Scan for the cell matching the given text and deliver its (x, y) coordinate at center. 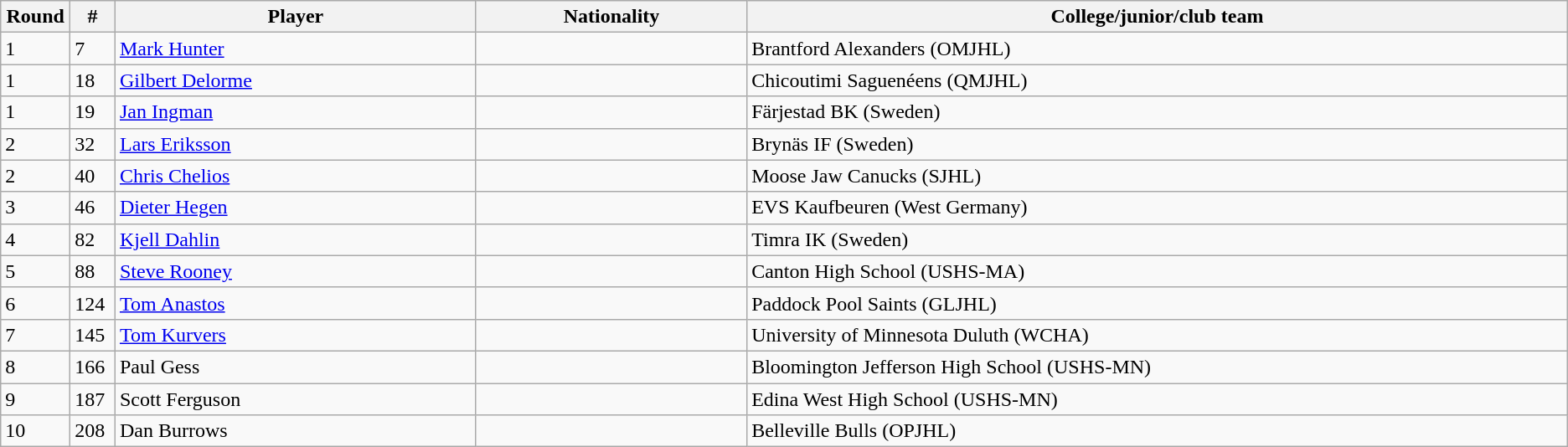
Scott Ferguson (295, 399)
5 (35, 271)
Gilbert Delorme (295, 80)
187 (93, 399)
3 (35, 208)
Moose Jaw Canucks (SJHL) (1158, 176)
Bloomington Jefferson High School (USHS-MN) (1158, 367)
208 (93, 431)
Edina West High School (USHS-MN) (1158, 399)
Belleville Bulls (OPJHL) (1158, 431)
Jan Ingman (295, 112)
Nationality (611, 17)
Dan Burrows (295, 431)
166 (93, 367)
4 (35, 239)
Brynäs IF (Sweden) (1158, 144)
10 (35, 431)
Canton High School (USHS-MA) (1158, 271)
Paddock Pool Saints (GLJHL) (1158, 303)
Färjestad BK (Sweden) (1158, 112)
19 (93, 112)
9 (35, 399)
Round (35, 17)
Steve Rooney (295, 271)
46 (93, 208)
Chicoutimi Saguenéens (QMJHL) (1158, 80)
Dieter Hegen (295, 208)
32 (93, 144)
Kjell Dahlin (295, 239)
Chris Chelios (295, 176)
University of Minnesota Duluth (WCHA) (1158, 335)
Player (295, 17)
18 (93, 80)
6 (35, 303)
# (93, 17)
EVS Kaufbeuren (West Germany) (1158, 208)
40 (93, 176)
Mark Hunter (295, 49)
124 (93, 303)
88 (93, 271)
Tom Kurvers (295, 335)
145 (93, 335)
Timra IK (Sweden) (1158, 239)
Brantford Alexanders (OMJHL) (1158, 49)
8 (35, 367)
College/junior/club team (1158, 17)
Paul Gess (295, 367)
Lars Eriksson (295, 144)
82 (93, 239)
Tom Anastos (295, 303)
